From the cell containing the given text, extract its center point as (x, y) coordinate. 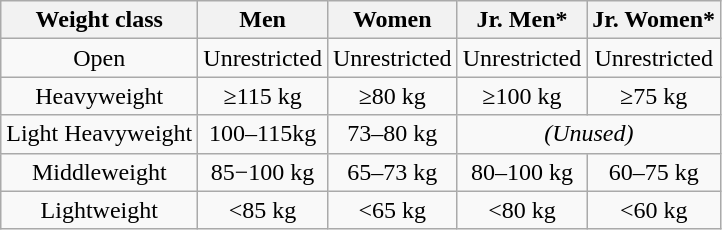
85−100 kg (263, 172)
<85 kg (263, 210)
Heavyweight (100, 96)
Jr. Women* (654, 20)
80–100 kg (522, 172)
<60 kg (654, 210)
Weight class (100, 20)
60–75 kg (654, 172)
Men (263, 20)
Light Heavyweight (100, 134)
73–80 kg (392, 134)
(Unused) (588, 134)
Middleweight (100, 172)
100–115kg (263, 134)
Jr. Men* (522, 20)
Lightweight (100, 210)
≥100 kg (522, 96)
65–73 kg (392, 172)
Open (100, 58)
<65 kg (392, 210)
<80 kg (522, 210)
Women (392, 20)
≥80 kg (392, 96)
≥75 kg (654, 96)
≥115 kg (263, 96)
